Locate the cell with the specified text and output its [x, y] center coordinate. 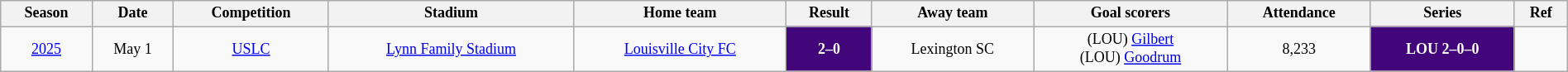
Home team [680, 13]
(LOU) Gilbert (LOU) Goodrum [1131, 49]
2025 [46, 49]
Attendance [1298, 13]
Date [132, 13]
Away team [953, 13]
Series [1442, 13]
LOU 2–0–0 [1442, 49]
2–0 [829, 49]
May 1 [132, 49]
Result [829, 13]
Stadium [452, 13]
USLC [251, 49]
Louisville City FC [680, 49]
Season [46, 13]
Ref [1541, 13]
Goal scorers [1131, 13]
Competition [251, 13]
Lynn Family Stadium [452, 49]
Lexington SC [953, 49]
8,233 [1298, 49]
